Return (X, Y) of the center of cell containing provided text 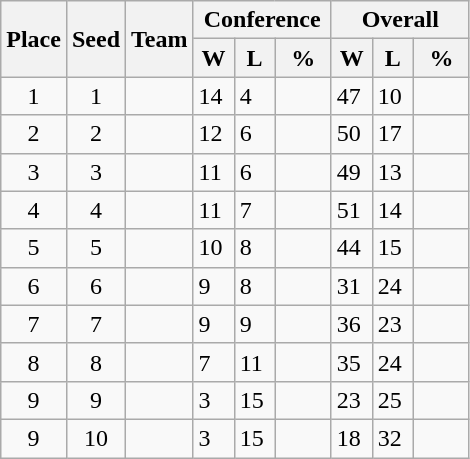
35 (352, 362)
44 (352, 248)
31 (352, 286)
12 (214, 134)
Conference (262, 20)
17 (392, 134)
49 (352, 172)
32 (392, 438)
50 (352, 134)
Seed (96, 39)
Place (34, 39)
18 (352, 438)
Team (160, 39)
51 (352, 210)
47 (352, 96)
Overall (400, 20)
13 (392, 172)
36 (352, 324)
25 (392, 400)
